Pinpoint the cell where the given text exists, returning its [X, Y] midpoint coordinate. 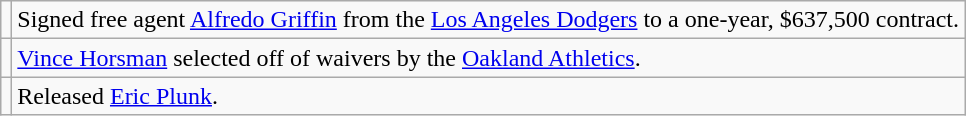
Vince Horsman selected off of waivers by the Oakland Athletics. [488, 58]
Signed free agent Alfredo Griffin from the Los Angeles Dodgers to a one-year, $637,500 contract. [488, 20]
Released Eric Plunk. [488, 96]
